Find where the given text appears and provide that cell's center as [x, y] coordinate. 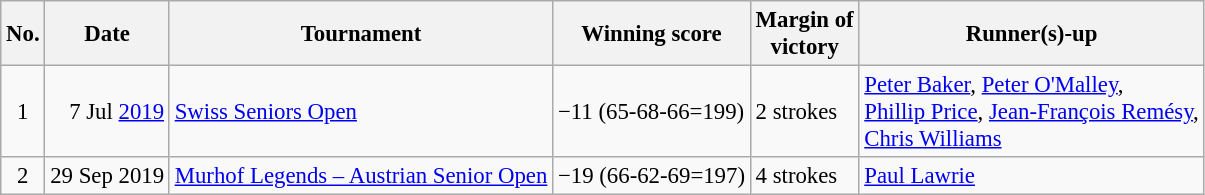
Murhof Legends – Austrian Senior Open [360, 176]
Runner(s)-up [1032, 34]
−19 (66-62-69=197) [652, 176]
Margin ofvictory [804, 34]
7 Jul 2019 [107, 112]
Winning score [652, 34]
Swiss Seniors Open [360, 112]
No. [23, 34]
Paul Lawrie [1032, 176]
2 [23, 176]
1 [23, 112]
Tournament [360, 34]
−11 (65-68-66=199) [652, 112]
4 strokes [804, 176]
29 Sep 2019 [107, 176]
Peter Baker, Peter O'Malley, Phillip Price, Jean-François Remésy, Chris Williams [1032, 112]
2 strokes [804, 112]
Date [107, 34]
